Scan for the cell matching the given text and deliver its (x, y) coordinate at center. 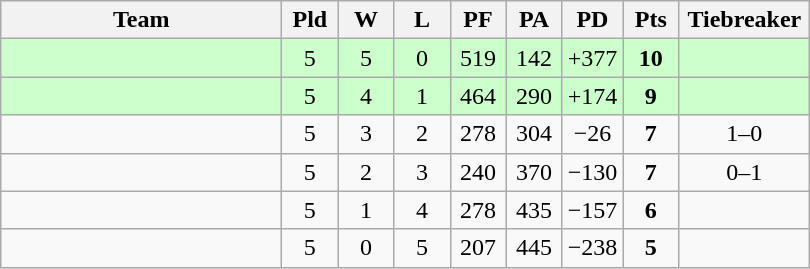
PF (478, 20)
+377 (592, 58)
142 (534, 58)
−157 (592, 210)
9 (651, 96)
Team (142, 20)
207 (478, 248)
304 (534, 134)
435 (534, 210)
240 (478, 172)
1–0 (744, 134)
6 (651, 210)
−26 (592, 134)
Pld (310, 20)
464 (478, 96)
370 (534, 172)
519 (478, 58)
−238 (592, 248)
0–1 (744, 172)
PA (534, 20)
+174 (592, 96)
Tiebreaker (744, 20)
Pts (651, 20)
L (422, 20)
445 (534, 248)
PD (592, 20)
W (366, 20)
−130 (592, 172)
10 (651, 58)
290 (534, 96)
